Return (x, y) of the center of cell containing provided text 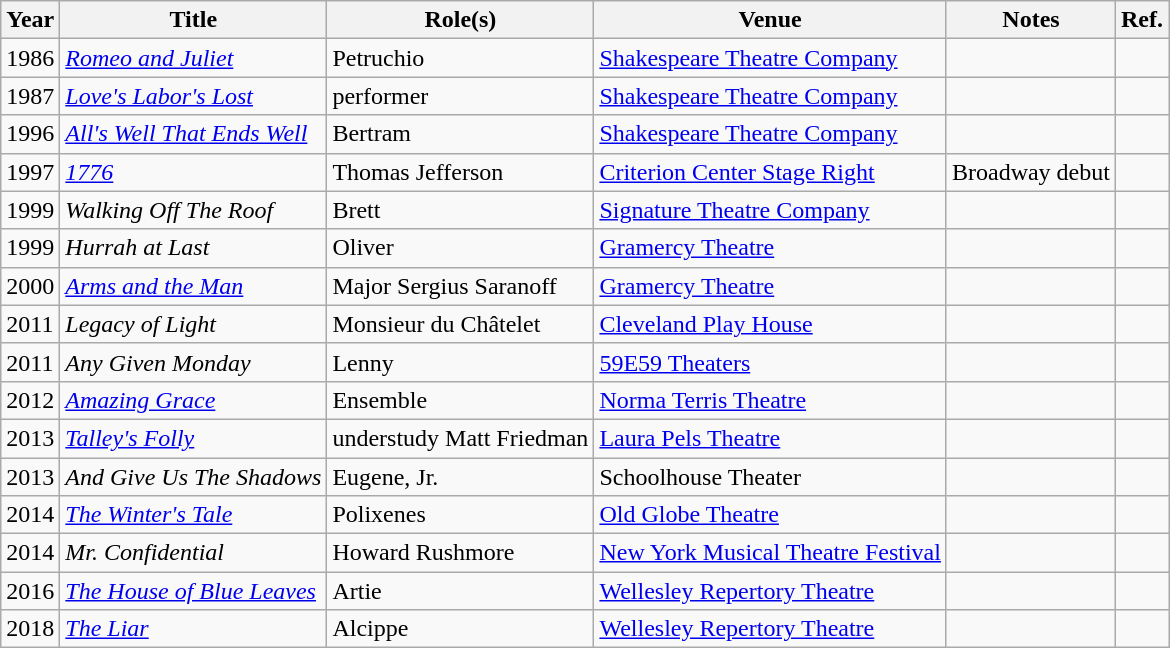
Signature Theatre Company (770, 210)
Any Given Monday (194, 362)
1997 (30, 172)
Old Globe Theatre (770, 515)
New York Musical Theatre Festival (770, 553)
Broadway debut (1030, 172)
1986 (30, 58)
Polixenes (460, 515)
Ensemble (460, 400)
Romeo and Juliet (194, 58)
The House of Blue Leaves (194, 591)
Year (30, 20)
1987 (30, 96)
1996 (30, 134)
Title (194, 20)
And Give Us The Shadows (194, 477)
Eugene, Jr. (460, 477)
2016 (30, 591)
Laura Pels Theatre (770, 438)
2000 (30, 286)
The Winter's Tale (194, 515)
Arms and the Man (194, 286)
Oliver (460, 248)
Legacy of Light (194, 324)
Criterion Center Stage Right (770, 172)
Thomas Jefferson (460, 172)
Talley's Folly (194, 438)
Venue (770, 20)
59E59 Theaters (770, 362)
2012 (30, 400)
Schoolhouse Theater (770, 477)
performer (460, 96)
The Liar (194, 629)
Lenny (460, 362)
Artie (460, 591)
Hurrah at Last (194, 248)
Norma Terris Theatre (770, 400)
Love's Labor's Lost (194, 96)
Major Sergius Saranoff (460, 286)
Ref. (1142, 20)
Petruchio (460, 58)
1776 (194, 172)
understudy Matt Friedman (460, 438)
Walking Off The Roof (194, 210)
Notes (1030, 20)
Mr. Confidential (194, 553)
Amazing Grace (194, 400)
Cleveland Play House (770, 324)
2018 (30, 629)
Alcippe (460, 629)
All's Well That Ends Well (194, 134)
Monsieur du Châtelet (460, 324)
Role(s) (460, 20)
Howard Rushmore (460, 553)
Bertram (460, 134)
Brett (460, 210)
